Pinpoint the cell where the given text exists, returning its [x, y] midpoint coordinate. 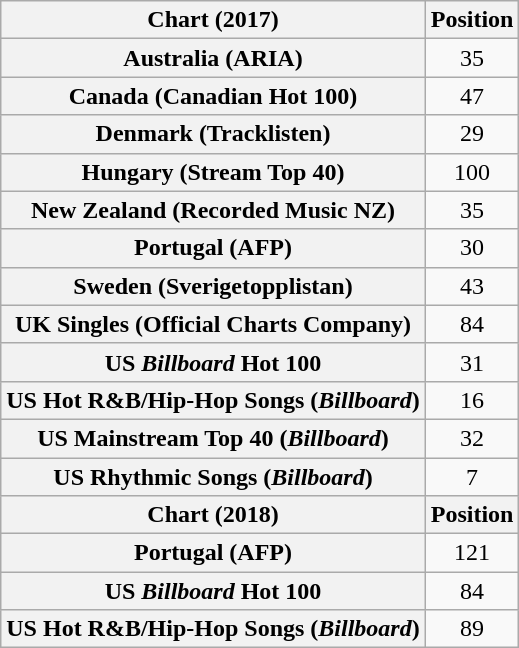
121 [472, 553]
Chart (2017) [213, 20]
31 [472, 362]
30 [472, 248]
Chart (2018) [213, 515]
29 [472, 134]
100 [472, 172]
Sweden (Sverigetopplistan) [213, 286]
New Zealand (Recorded Music NZ) [213, 210]
43 [472, 286]
89 [472, 629]
32 [472, 438]
US Rhythmic Songs (Billboard) [213, 477]
Hungary (Stream Top 40) [213, 172]
Australia (ARIA) [213, 58]
US Mainstream Top 40 (Billboard) [213, 438]
7 [472, 477]
16 [472, 400]
Denmark (Tracklisten) [213, 134]
47 [472, 96]
UK Singles (Official Charts Company) [213, 324]
Canada (Canadian Hot 100) [213, 96]
